Detect which cell encompasses the target text, then output its (X, Y) center coordinate. 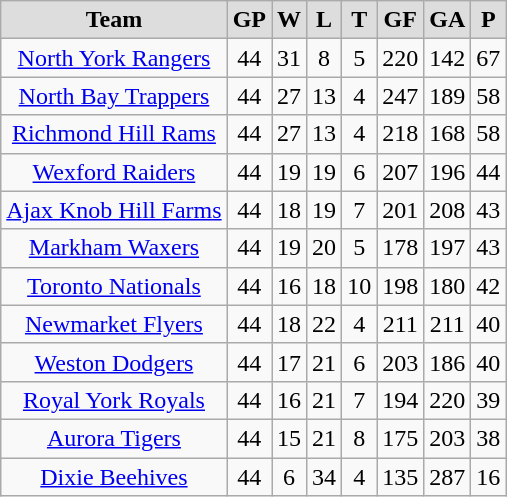
Markham Waxers (114, 248)
W (290, 20)
168 (448, 134)
22 (324, 324)
L (324, 20)
17 (290, 362)
189 (448, 96)
34 (324, 477)
Team (114, 20)
38 (488, 438)
31 (290, 58)
247 (400, 96)
Royal York Royals (114, 400)
218 (400, 134)
198 (400, 286)
201 (400, 210)
Dixie Beehives (114, 477)
Richmond Hill Rams (114, 134)
197 (448, 248)
178 (400, 248)
142 (448, 58)
39 (488, 400)
Weston Dodgers (114, 362)
67 (488, 58)
207 (400, 172)
208 (448, 210)
GF (400, 20)
10 (360, 286)
T (360, 20)
Toronto Nationals (114, 286)
20 (324, 248)
GP (249, 20)
15 (290, 438)
180 (448, 286)
196 (448, 172)
175 (400, 438)
Ajax Knob Hill Farms (114, 210)
42 (488, 286)
287 (448, 477)
Wexford Raiders (114, 172)
North Bay Trappers (114, 96)
P (488, 20)
Aurora Tigers (114, 438)
186 (448, 362)
135 (400, 477)
GA (448, 20)
Newmarket Flyers (114, 324)
North York Rangers (114, 58)
194 (400, 400)
